Scan for the cell matching the given text and deliver its (x, y) coordinate at center. 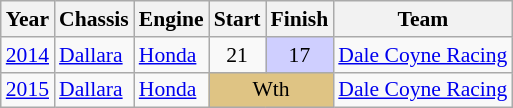
Finish (300, 19)
17 (300, 55)
2014 (28, 55)
21 (238, 55)
Start (238, 19)
Chassis (94, 19)
Wth (272, 90)
Engine (172, 19)
Year (28, 19)
2015 (28, 90)
Team (422, 19)
